Output the (x, y) coordinate of the center of the cell containing the given text.  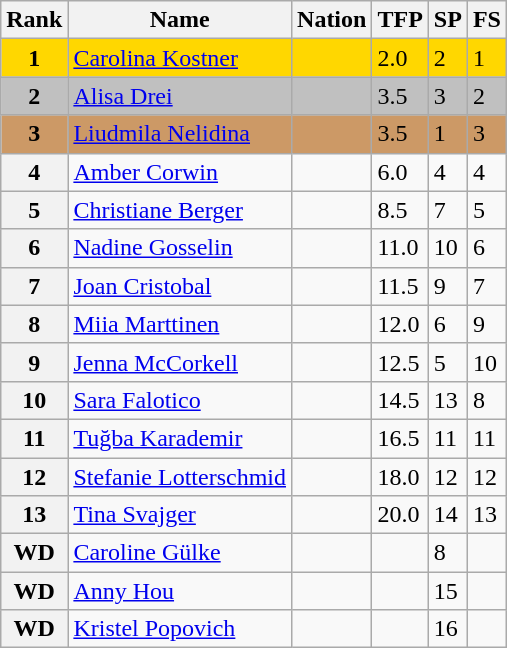
11.0 (400, 248)
12.5 (400, 362)
FS (486, 20)
Anny Hou (180, 591)
8.5 (400, 210)
11.5 (400, 286)
Rank (34, 20)
Sara Falotico (180, 400)
18.0 (400, 477)
Caroline Gülke (180, 553)
SP (448, 20)
12.0 (400, 324)
Stefanie Lotterschmid (180, 477)
Nadine Gosselin (180, 248)
15 (448, 591)
Nation (332, 20)
14 (448, 515)
14.5 (400, 400)
Alisa Drei (180, 96)
Tuğba Karademir (180, 438)
Christiane Berger (180, 210)
2.0 (400, 58)
Miia Marttinen (180, 324)
Liudmila Nelidina (180, 134)
Joan Cristobal (180, 286)
20.0 (400, 515)
16 (448, 629)
Name (180, 20)
6.0 (400, 172)
Jenna McCorkell (180, 362)
TFP (400, 20)
16.5 (400, 438)
Kristel Popovich (180, 629)
Tina Svajger (180, 515)
Amber Corwin (180, 172)
Carolina Kostner (180, 58)
